Capture the cell that displays the provided text and extract its (X, Y) central coordinate. 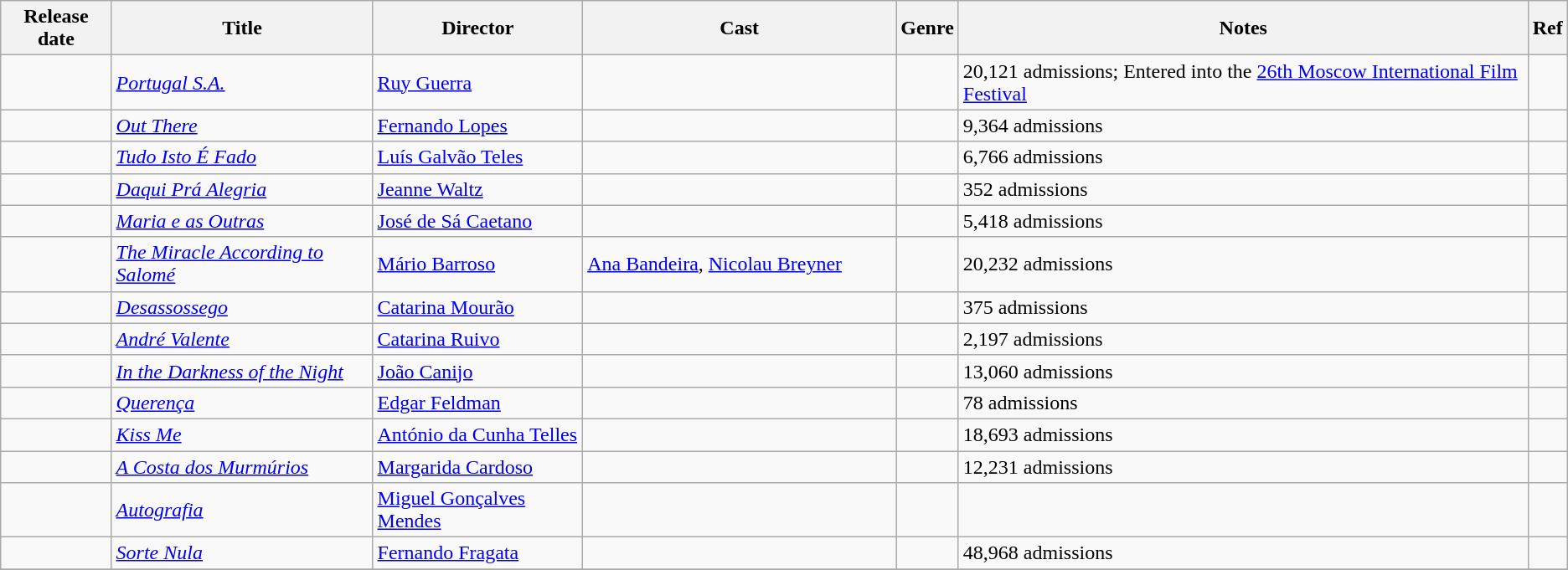
Maria e as Outras (242, 221)
Desassossego (242, 307)
A Costa dos Murmúrios (242, 466)
João Canijo (477, 371)
48,968 admissions (1243, 553)
José de Sá Caetano (477, 221)
Tudo Isto É Fado (242, 157)
Daqui Prá Alegria (242, 189)
Catarina Mourão (477, 307)
António da Cunha Telles (477, 434)
Portugal S.A. (242, 82)
Sorte Nula (242, 553)
Ruy Guerra (477, 82)
Ana Bandeira, Nicolau Breyner (740, 264)
9,364 admissions (1243, 126)
Mário Barroso (477, 264)
Kiss Me (242, 434)
Out There (242, 126)
Director (477, 28)
Fernando Lopes (477, 126)
20,232 admissions (1243, 264)
Release date (56, 28)
Autografia (242, 511)
Luís Galvão Teles (477, 157)
Miguel Gonçalves Mendes (477, 511)
Notes (1243, 28)
Querença (242, 403)
In the Darkness of the Night (242, 371)
Jeanne Waltz (477, 189)
78 admissions (1243, 403)
18,693 admissions (1243, 434)
Fernando Fragata (477, 553)
Genre (928, 28)
Ref (1548, 28)
352 admissions (1243, 189)
375 admissions (1243, 307)
Edgar Feldman (477, 403)
12,231 admissions (1243, 466)
Margarida Cardoso (477, 466)
20,121 admissions; Entered into the 26th Moscow International Film Festival (1243, 82)
5,418 admissions (1243, 221)
13,060 admissions (1243, 371)
The Miracle According to Salomé (242, 264)
Title (242, 28)
Catarina Ruivo (477, 339)
2,197 admissions (1243, 339)
Cast (740, 28)
6,766 admissions (1243, 157)
André Valente (242, 339)
